Determine the [x, y] coordinate at the center of the cell enclosing the given text.  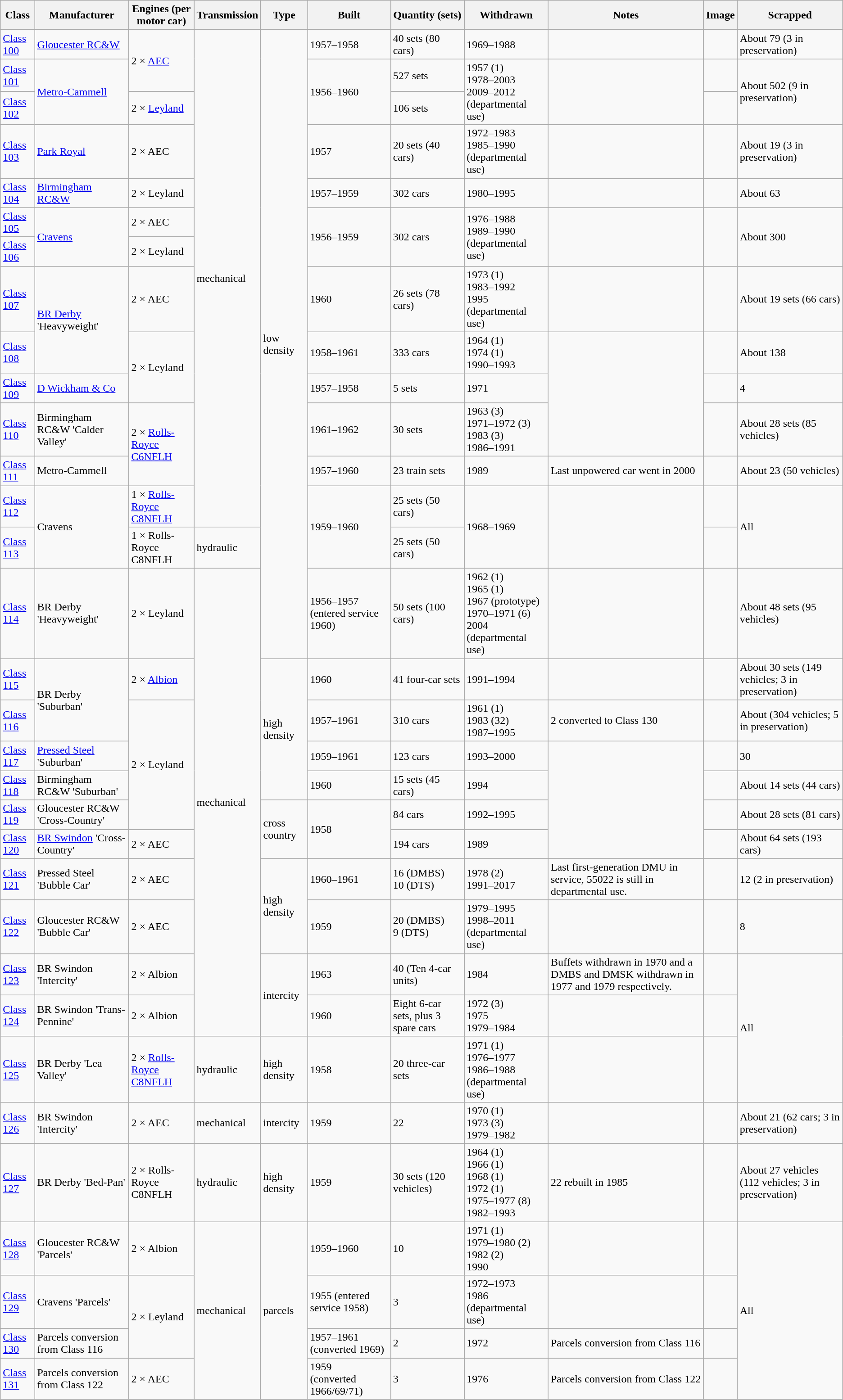
About 79 (3 in preservation) [790, 44]
About (304 vehicles; 5 in preservation) [790, 721]
Cravens 'Parcels' [82, 1302]
2 [427, 1343]
22 [427, 1123]
Class 103 [18, 151]
4 [790, 388]
527 sets [427, 76]
1969–1988 [506, 44]
Class 121 [18, 879]
About 28 sets (85 vehicles) [790, 429]
Class 101 [18, 76]
1955 (entered service 1958) [349, 1302]
41 four-car sets [427, 679]
16 (DMBS)10 (DTS) [427, 879]
Class [18, 15]
15 sets (45 cars) [427, 785]
About 502 (9 in preservation) [790, 92]
BR Swindon 'Cross-Country' [82, 844]
Transmission [227, 15]
50 sets (100 cars) [427, 614]
310 cars [427, 721]
1957–1961 [349, 721]
About 19 (3 in preservation) [790, 151]
About 300 [790, 237]
BR Derby 'Lea Valley' [82, 1069]
Class 125 [18, 1069]
1961 (1)1983 (32)1987–1995 [506, 721]
5 sets [427, 388]
Class 102 [18, 108]
1978 (2)1991–2017 [506, 879]
parcels [284, 1311]
23 train sets [427, 471]
low density [284, 344]
Class 114 [18, 614]
1960–1961 [349, 879]
20 sets (40 cars) [427, 151]
2 converted to Class 130 [626, 721]
1963 (3)1971–1972 (3)1983 (3)1986–1991 [506, 429]
Class 105 [18, 222]
1957–1959 [349, 193]
Built [349, 15]
1964 (1)1966 (1)1968 (1)1972 (1)1975–1977 (8)1982–1993 [506, 1182]
Birmingham RC&W [82, 193]
About 63 [790, 193]
20 three-car sets [427, 1069]
Class 117 [18, 756]
1972–19731986 (departmental use) [506, 1302]
BR Derby 'Suburban' [82, 700]
Withdrawn [506, 15]
1957 (1)1978–20032009–2012 (departmental use) [506, 92]
84 cars [427, 815]
1956–1960 [349, 92]
1971 (1)1976–19771986–1988 (departmental use) [506, 1069]
1991–1994 [506, 679]
Scrapped [790, 15]
10 [427, 1249]
About 28 sets (81 cars) [790, 815]
Buffets withdrawn in 1970 and a DMBS and DMSK withdrawn in 1977 and 1979 respectively. [626, 974]
194 cars [427, 844]
1959–1961 [349, 756]
About 14 sets (44 cars) [790, 785]
1994 [506, 785]
Gloucester RC&W [82, 44]
1976 [506, 1379]
1979–19951998–2011 (departmental use) [506, 926]
Class 113 [18, 548]
333 cars [427, 352]
Class 109 [18, 388]
1956–1959 [349, 237]
Gloucester RC&W 'Parcels' [82, 1249]
30 [790, 756]
1964 (1)1974 (1)1990–1993 [506, 352]
Class 120 [18, 844]
Type [284, 15]
1970 (1)1973 (3)1979–1982 [506, 1123]
1971 [506, 388]
1972 [506, 1343]
About 21 (62 cars; 3 in preservation) [790, 1123]
Class 123 [18, 974]
Birmingham RC&W 'Suburban' [82, 785]
D Wickham & Co [82, 388]
Last first-generation DMU in service, 55022 is still in departmental use. [626, 879]
Last unpowered car went in 2000 [626, 471]
BR Swindon 'Trans-Pennine' [82, 1016]
Pressed Steel 'Suburban' [82, 756]
1992–1995 [506, 815]
1984 [506, 974]
1959(converted 1966/69/71) [349, 1379]
cross country [284, 829]
About 64 sets (193 cars) [790, 844]
Class 116 [18, 721]
Class 126 [18, 1123]
About 27 vehicles (112 vehicles; 3 in preservation) [790, 1182]
26 sets (78 cars) [427, 299]
1971 (1)1979–1980 (2)1982 (2)1990 [506, 1249]
Class 118 [18, 785]
1957–1960 [349, 471]
Class 131 [18, 1379]
About 138 [790, 352]
1957–1961(converted 1969) [349, 1343]
Class 128 [18, 1249]
Park Royal [82, 151]
1968–1969 [506, 527]
106 sets [427, 108]
Class 115 [18, 679]
1958–1961 [349, 352]
BR Derby 'Bed-Pan' [82, 1182]
Class 127 [18, 1182]
8 [790, 926]
Engines (per motor car) [161, 15]
Class 130 [18, 1343]
40 (Ten 4-car units) [427, 974]
Class 107 [18, 299]
1972 (3)19751979–1984 [506, 1016]
Class 108 [18, 352]
Class 129 [18, 1302]
30 sets [427, 429]
12 (2 in preservation) [790, 879]
About 30 sets (149 vehicles; 3 in preservation) [790, 679]
1973 (1)1983–19921995 (departmental use) [506, 299]
Manufacturer [82, 15]
123 cars [427, 756]
1993–2000 [506, 756]
2 × Rolls-Royce C6NFLH [161, 444]
1976–19881989–1990 (departmental use) [506, 237]
Class 111 [18, 471]
22 rebuilt in 1985 [626, 1182]
Class 122 [18, 926]
About 23 (50 vehicles) [790, 471]
1956–1957 (entered service 1960) [349, 614]
40 sets (80 cars) [427, 44]
Gloucester RC&W 'Cross-Country' [82, 815]
30 sets (120 vehicles) [427, 1182]
Class 110 [18, 429]
1962 (1)1965 (1)1967 (prototype)1970–1971 (6)2004 (departmental use) [506, 614]
Class 124 [18, 1016]
Class 104 [18, 193]
1980–1995 [506, 193]
Birmingham RC&W 'Calder Valley' [82, 429]
Class 100 [18, 44]
Notes [626, 15]
Pressed Steel 'Bubble Car' [82, 879]
1957 [349, 151]
20 (DMBS)9 (DTS) [427, 926]
1972–19831985–1990 (departmental use) [506, 151]
Eight 6-car sets, plus 3 spare cars [427, 1016]
Class 119 [18, 815]
Quantity (sets) [427, 15]
About 48 sets (95 vehicles) [790, 614]
Class 106 [18, 251]
Class 112 [18, 506]
Gloucester RC&W 'Bubble Car' [82, 926]
1963 [349, 974]
Image [721, 15]
1961–1962 [349, 429]
About 19 sets (66 cars) [790, 299]
